Extract the (X, Y) coordinate from the center of the cell holding the provided text.  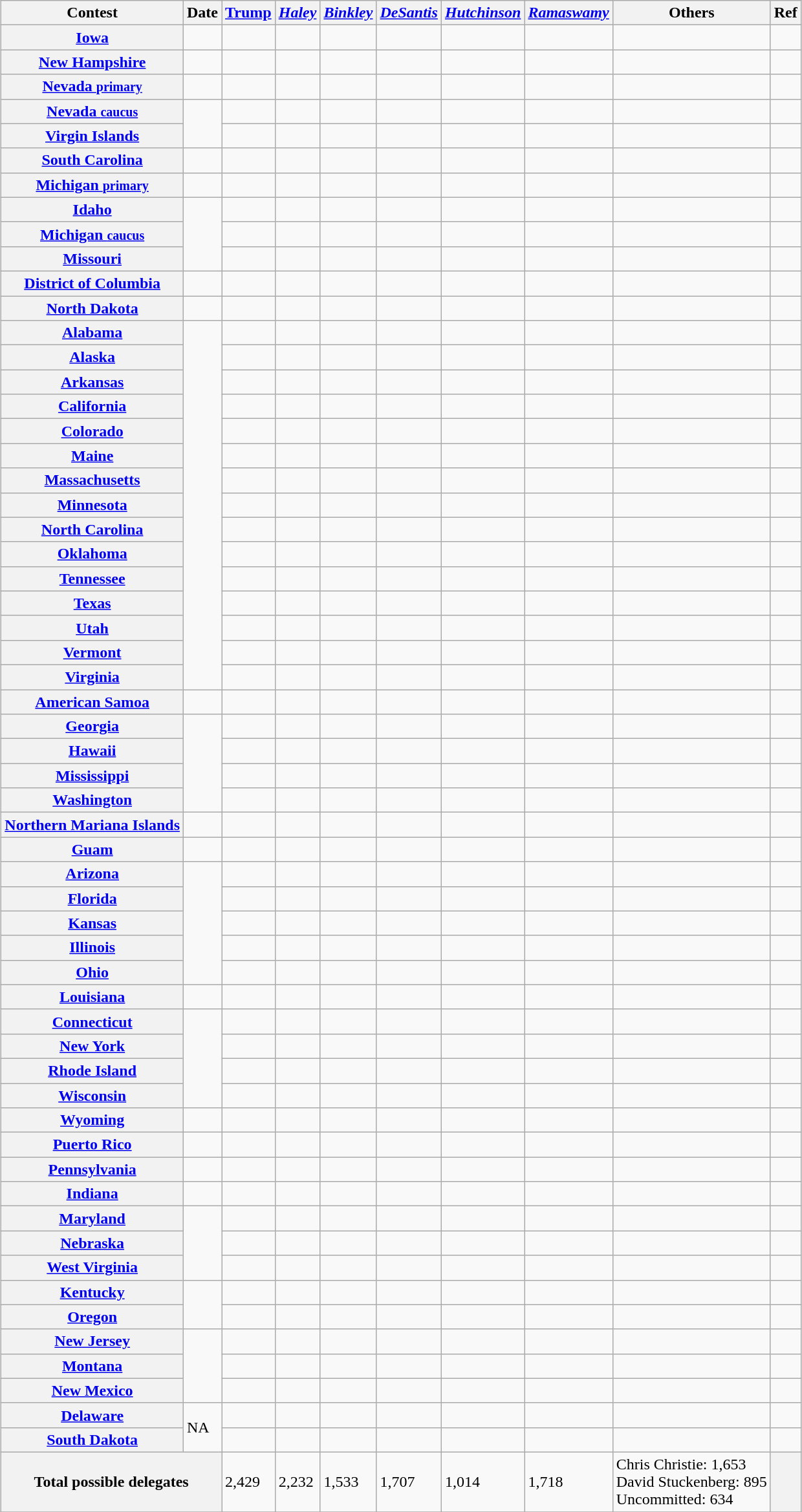
Minnesota (92, 505)
New Jersey (92, 1341)
South Carolina (92, 160)
Colorado (92, 431)
Michigan primary (92, 185)
Northern Mariana Islands (92, 825)
Illinois (92, 948)
Delaware (92, 1415)
Oklahoma (92, 554)
North Dakota (92, 308)
Puerto Rico (92, 1145)
Pennsylvania (92, 1169)
South Dakota (92, 1440)
Oregon (92, 1317)
Hutchinson (482, 13)
Binkley (348, 13)
New Mexico (92, 1390)
Others (691, 13)
Vermont (92, 652)
Alabama (92, 333)
Virginia (92, 677)
Connecticut (92, 1021)
Michigan caucus (92, 234)
Louisiana (92, 997)
New Hampshire (92, 62)
West Virginia (92, 1268)
Nevada primary (92, 87)
Haley (298, 13)
Kentucky (92, 1292)
Maine (92, 456)
Ohio (92, 972)
Nebraska (92, 1243)
Georgia (92, 727)
Ramaswamy (569, 13)
Indiana (92, 1194)
Tennessee (92, 579)
Alaska (92, 357)
Kansas (92, 923)
Virgin Islands (92, 136)
Arizona (92, 874)
Montana (92, 1366)
Missouri (92, 259)
Date (203, 13)
Rhode Island (92, 1070)
Trump (248, 13)
Guam (92, 849)
North Carolina (92, 529)
Texas (92, 603)
1,533 (348, 1482)
2,232 (298, 1482)
Utah (92, 628)
Idaho (92, 209)
Contest (92, 13)
Total possible delegates (111, 1482)
Iowa (92, 37)
DeSantis (409, 13)
American Samoa (92, 701)
Maryland (92, 1219)
2,429 (248, 1482)
District of Columbia (92, 283)
NA (203, 1427)
Wyoming (92, 1120)
1,707 (409, 1482)
Massachusetts (92, 480)
Ref (785, 13)
Chris Christie: 1,653David Stuckenberg: 895Uncommitted: 634 (691, 1482)
Arkansas (92, 382)
1,014 (482, 1482)
Nevada caucus (92, 111)
Washington (92, 800)
New York (92, 1046)
Florida (92, 899)
Mississippi (92, 776)
1,718 (569, 1482)
California (92, 407)
Hawaii (92, 751)
Wisconsin (92, 1096)
